Find where the given text appears and provide that cell's center as [x, y] coordinate. 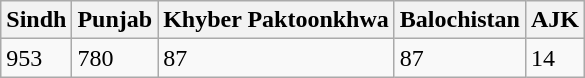
Khyber Paktoonkhwa [276, 20]
14 [554, 58]
780 [115, 58]
953 [36, 58]
Balochistan [460, 20]
Punjab [115, 20]
AJK [554, 20]
Sindh [36, 20]
